Capture the cell that displays the provided text and extract its [X, Y] central coordinate. 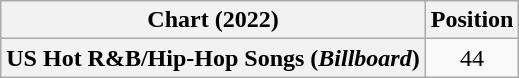
44 [472, 58]
Chart (2022) [213, 20]
Position [472, 20]
US Hot R&B/Hip-Hop Songs (Billboard) [213, 58]
